Search for the cell housing the specified text and yield its [x, y] center coordinate. 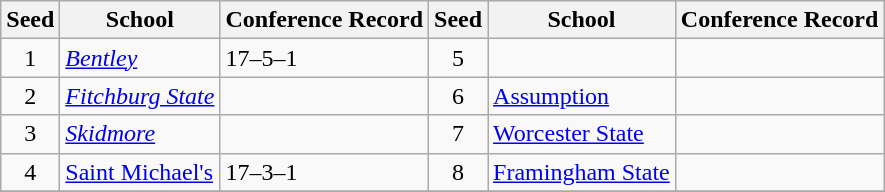
7 [458, 134]
5 [458, 58]
Skidmore [140, 134]
Worcester State [582, 134]
Fitchburg State [140, 96]
3 [30, 134]
Bentley [140, 58]
6 [458, 96]
17–3–1 [324, 172]
Saint Michael's [140, 172]
2 [30, 96]
Assumption [582, 96]
8 [458, 172]
1 [30, 58]
4 [30, 172]
Framingham State [582, 172]
17–5–1 [324, 58]
